For the text-containing cell, return its midpoint in [x, y] coordinate format. 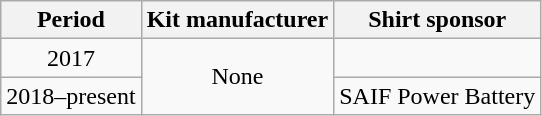
Shirt sponsor [438, 20]
2017 [71, 58]
None [238, 77]
2018–present [71, 96]
SAIF Power Battery [438, 96]
Period [71, 20]
Kit manufacturer [238, 20]
